Determine the (x, y) coordinate at the center of the cell enclosing the given text.  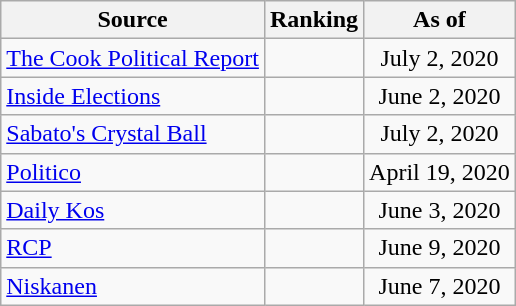
Politico (133, 172)
Daily Kos (133, 210)
Inside Elections (133, 96)
Ranking (314, 20)
As of (440, 20)
Sabato's Crystal Ball (133, 134)
April 19, 2020 (440, 172)
June 7, 2020 (440, 286)
RCP (133, 248)
Source (133, 20)
June 2, 2020 (440, 96)
Niskanen (133, 286)
June 3, 2020 (440, 210)
June 9, 2020 (440, 248)
The Cook Political Report (133, 58)
